Detect which cell encompasses the target text, then output its (X, Y) center coordinate. 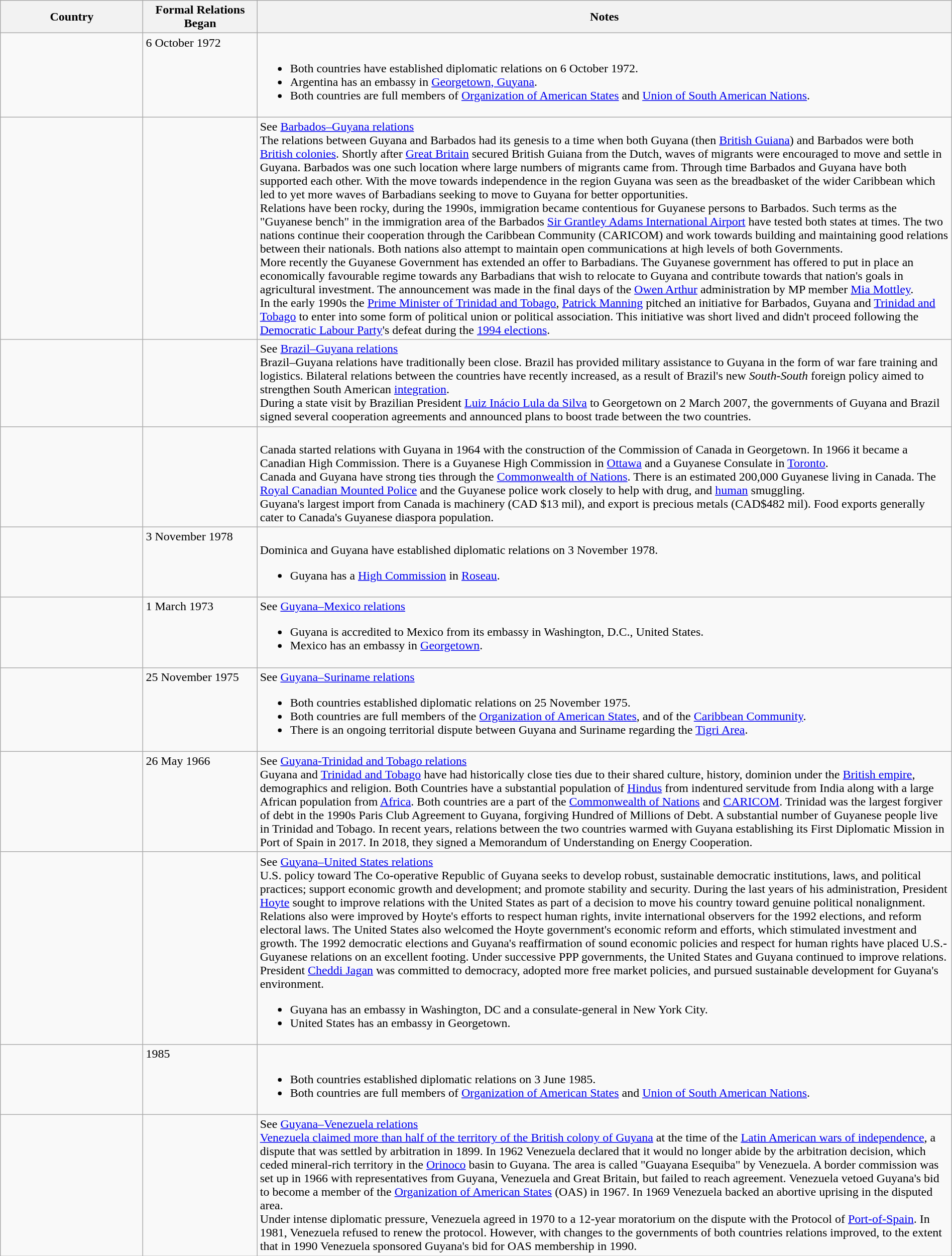
6 October 1972 (200, 75)
Notes (605, 17)
Country (72, 17)
Formal Relations Began (200, 17)
See Guyana–Mexico relationsGuyana is accredited to Mexico from its embassy in Washington, D.C., United States.Mexico has an embassy in Georgetown. (605, 632)
26 May 1966 (200, 802)
1 March 1973 (200, 632)
25 November 1975 (200, 709)
Dominica and Guyana have established diplomatic relations on 3 November 1978.Guyana has a High Commission in Roseau. (605, 562)
3 November 1978 (200, 562)
1985 (200, 1079)
